Search for the cell housing the specified text and yield its [X, Y] center coordinate. 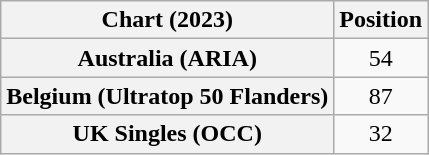
Chart (2023) [168, 20]
Position [381, 20]
Belgium (Ultratop 50 Flanders) [168, 96]
87 [381, 96]
Australia (ARIA) [168, 58]
32 [381, 134]
UK Singles (OCC) [168, 134]
54 [381, 58]
